Return (X, Y) of the center of cell containing provided text 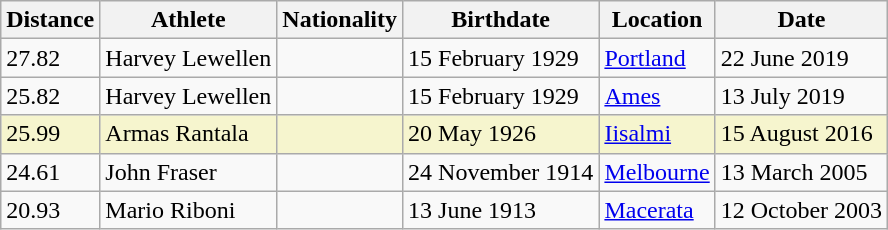
12 October 2003 (801, 210)
27.82 (50, 58)
Birthdate (501, 20)
Mario Riboni (188, 210)
13 July 2019 (801, 96)
22 June 2019 (801, 58)
25.82 (50, 96)
Iisalmi (657, 134)
Armas Rantala (188, 134)
13 June 1913 (501, 210)
24 November 1914 (501, 172)
13 March 2005 (801, 172)
Portland (657, 58)
24.61 (50, 172)
15 August 2016 (801, 134)
John Fraser (188, 172)
Melbourne (657, 172)
Distance (50, 20)
20 May 1926 (501, 134)
Macerata (657, 210)
Ames (657, 96)
Location (657, 20)
25.99 (50, 134)
Date (801, 20)
20.93 (50, 210)
Nationality (340, 20)
Athlete (188, 20)
